Detect which cell encompasses the target text, then output its [x, y] center coordinate. 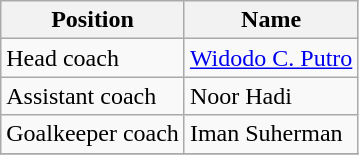
Iman Suherman [270, 134]
Widodo C. Putro [270, 58]
Noor Hadi [270, 96]
Position [93, 20]
Goalkeeper coach [93, 134]
Assistant coach [93, 96]
Head coach [93, 58]
Name [270, 20]
